Return the (X, Y) coordinate for the center point of the cell that contains the specified text.  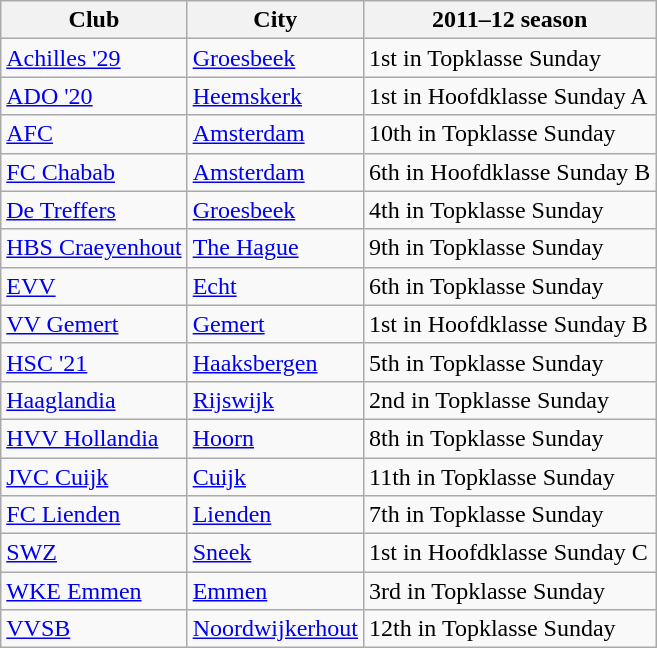
2011–12 season (509, 20)
FC Chabab (94, 172)
10th in Topklasse Sunday (509, 134)
7th in Topklasse Sunday (509, 515)
Hoorn (275, 438)
Sneek (275, 553)
HBS Craeyenhout (94, 248)
9th in Topklasse Sunday (509, 248)
EVV (94, 286)
Club (94, 20)
WKE Emmen (94, 591)
3rd in Topklasse Sunday (509, 591)
8th in Topklasse Sunday (509, 438)
12th in Topklasse Sunday (509, 629)
5th in Topklasse Sunday (509, 362)
Achilles '29 (94, 58)
The Hague (275, 248)
6th in Topklasse Sunday (509, 286)
Emmen (275, 591)
SWZ (94, 553)
City (275, 20)
Noordwijkerhout (275, 629)
Haaksbergen (275, 362)
VV Gemert (94, 324)
HSC '21 (94, 362)
HVV Hollandia (94, 438)
1st in Hoofdklasse Sunday B (509, 324)
Lienden (275, 515)
Haaglandia (94, 400)
2nd in Topklasse Sunday (509, 400)
1st in Hoofdklasse Sunday A (509, 96)
4th in Topklasse Sunday (509, 210)
1st in Hoofdklasse Sunday C (509, 553)
AFC (94, 134)
De Treffers (94, 210)
Echt (275, 286)
1st in Topklasse Sunday (509, 58)
Heemskerk (275, 96)
FC Lienden (94, 515)
6th in Hoofdklasse Sunday B (509, 172)
ADO '20 (94, 96)
Rijswijk (275, 400)
Cuijk (275, 477)
JVC Cuijk (94, 477)
Gemert (275, 324)
11th in Topklasse Sunday (509, 477)
VVSB (94, 629)
